Provide the (x, y) coordinate of the cell's center where the given text is located.  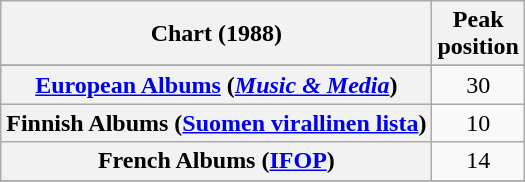
Peakposition (478, 34)
European Albums (Music & Media) (216, 85)
30 (478, 85)
Chart (1988) (216, 34)
14 (478, 161)
Finnish Albums (Suomen virallinen lista) (216, 123)
10 (478, 123)
French Albums (IFOP) (216, 161)
